Capture the cell that displays the provided text and extract its [X, Y] central coordinate. 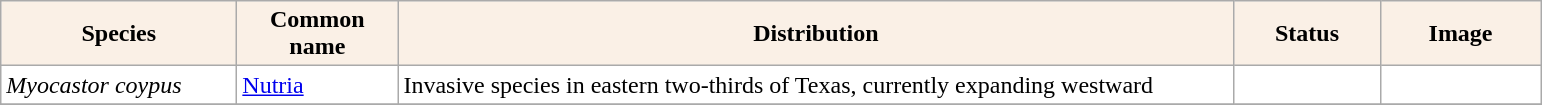
Invasive species in eastern two-thirds of Texas, currently expanding westward [816, 85]
Species [119, 34]
Image [1460, 34]
Distribution [816, 34]
Myocastor coypus [119, 85]
Nutria [318, 85]
Status [1307, 34]
Common name [318, 34]
